Identify which cell holds the provided text, then report its (X, Y) central coordinate. 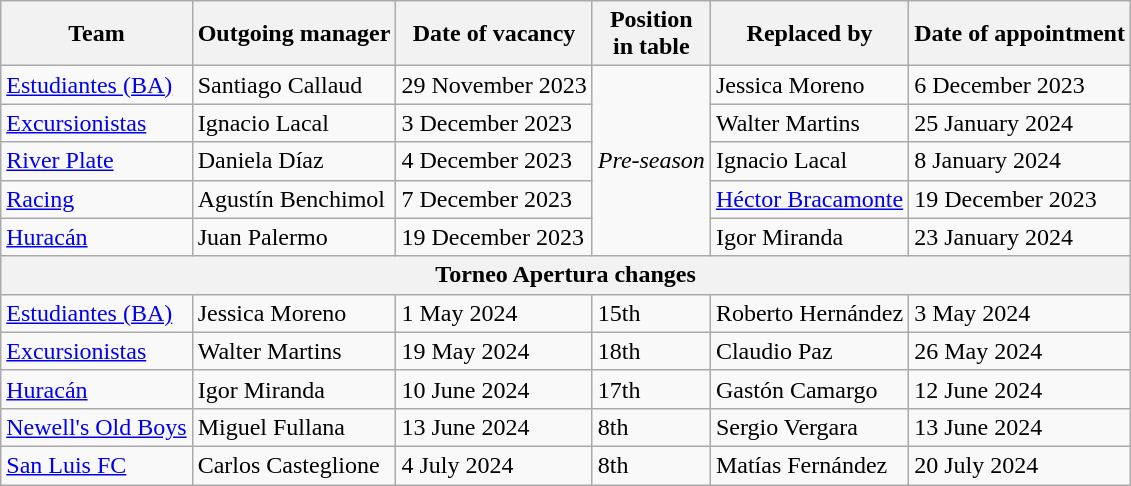
Newell's Old Boys (96, 427)
Replaced by (809, 34)
Juan Palermo (294, 237)
Sergio Vergara (809, 427)
Racing (96, 199)
19 May 2024 (494, 351)
Date of appointment (1020, 34)
Daniela Díaz (294, 161)
23 January 2024 (1020, 237)
Outgoing manager (294, 34)
Torneo Apertura changes (566, 275)
1 May 2024 (494, 313)
12 June 2024 (1020, 389)
8 January 2024 (1020, 161)
Matías Fernández (809, 465)
26 May 2024 (1020, 351)
Gastón Camargo (809, 389)
20 July 2024 (1020, 465)
15th (651, 313)
Carlos Casteglione (294, 465)
Positionin table (651, 34)
Miguel Fullana (294, 427)
25 January 2024 (1020, 123)
4 December 2023 (494, 161)
6 December 2023 (1020, 85)
Pre-season (651, 161)
10 June 2024 (494, 389)
Agustín Benchimol (294, 199)
Santiago Callaud (294, 85)
7 December 2023 (494, 199)
18th (651, 351)
17th (651, 389)
3 May 2024 (1020, 313)
River Plate (96, 161)
Claudio Paz (809, 351)
29 November 2023 (494, 85)
Team (96, 34)
3 December 2023 (494, 123)
4 July 2024 (494, 465)
San Luis FC (96, 465)
Héctor Bracamonte (809, 199)
Roberto Hernández (809, 313)
Date of vacancy (494, 34)
